Scan for the cell matching the given text and deliver its [x, y] coordinate at center. 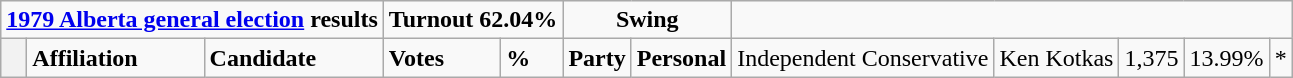
1,375 [1152, 58]
Candidate [294, 58]
Turnout 62.04% [473, 20]
Independent Conservative [863, 58]
Ken Kotkas [1056, 58]
1979 Alberta general election results [192, 20]
Party [597, 58]
Swing [648, 20]
Personal [681, 58]
Affiliation [116, 58]
* [1280, 58]
% [532, 58]
Votes [442, 58]
13.99% [1226, 58]
